Return the [X, Y] coordinate for the center point of the cell that contains the specified text.  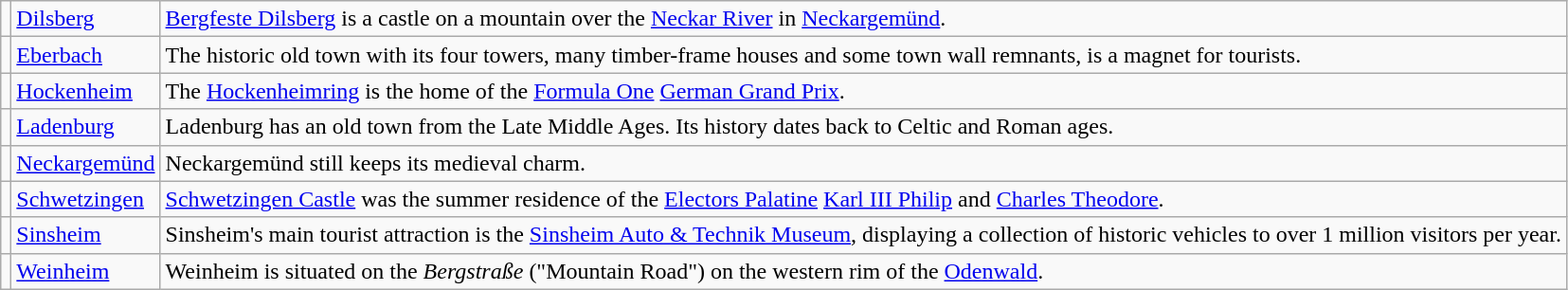
Schwetzingen Castle was the summer residence of the Electors Palatine Karl III Philip and Charles Theodore. [863, 199]
Bergfeste Dilsberg is a castle on a mountain over the Neckar River in Neckargemünd. [863, 19]
Neckargemünd still keeps its medieval charm. [863, 163]
Weinheim is situated on the Bergstraße ("Mountain Road") on the western rim of the Odenwald. [863, 271]
Sinsheim [85, 235]
The Hockenheimring is the home of the Formula One German Grand Prix. [863, 91]
Neckargemünd [85, 163]
Ladenburg has an old town from the Late Middle Ages. Its history dates back to Celtic and Roman ages. [863, 127]
Weinheim [85, 271]
The historic old town with its four towers, many timber-frame houses and some town wall remnants, is a magnet for tourists. [863, 55]
Dilsberg [85, 19]
Hockenheim [85, 91]
Eberbach [85, 55]
Schwetzingen [85, 199]
Ladenburg [85, 127]
